Output the (x, y) coordinate of the center of the cell containing the given text.  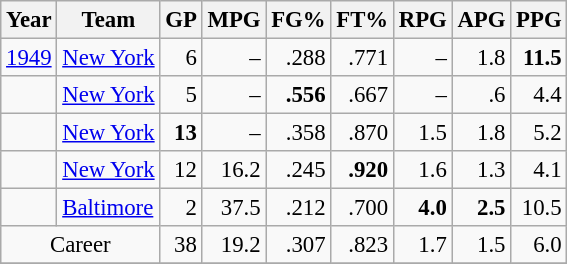
.870 (362, 133)
5 (181, 95)
Career (80, 245)
.700 (362, 208)
4.0 (422, 208)
APG (482, 20)
5.2 (539, 133)
.307 (298, 245)
Team (108, 20)
RPG (422, 20)
.6 (482, 95)
.358 (298, 133)
1.7 (422, 245)
1.3 (482, 170)
MPG (234, 20)
Baltimore (108, 208)
Year (29, 20)
.823 (362, 245)
2.5 (482, 208)
4.4 (539, 95)
.771 (362, 58)
1949 (29, 58)
.920 (362, 170)
19.2 (234, 245)
38 (181, 245)
6.0 (539, 245)
16.2 (234, 170)
12 (181, 170)
.556 (298, 95)
.288 (298, 58)
10.5 (539, 208)
13 (181, 133)
GP (181, 20)
2 (181, 208)
FT% (362, 20)
.245 (298, 170)
FG% (298, 20)
6 (181, 58)
.667 (362, 95)
PPG (539, 20)
4.1 (539, 170)
11.5 (539, 58)
37.5 (234, 208)
1.6 (422, 170)
.212 (298, 208)
